Identify which cell holds the provided text, then report its (X, Y) central coordinate. 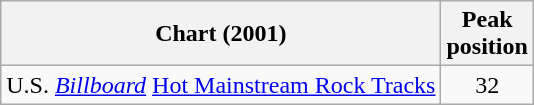
32 (487, 85)
Peakposition (487, 34)
Chart (2001) (221, 34)
U.S. Billboard Hot Mainstream Rock Tracks (221, 85)
